Find where the given text appears and provide that cell's center as [x, y] coordinate. 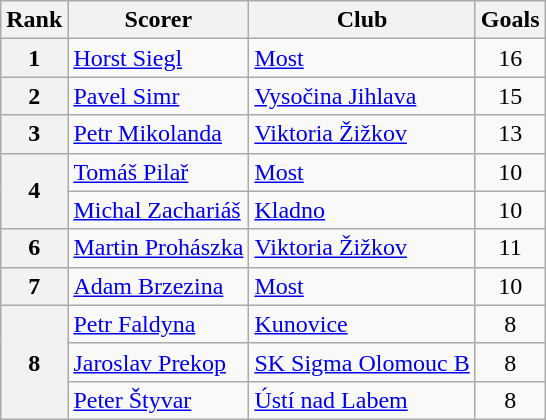
Horst Siegl [158, 58]
Goals [510, 20]
Kunovice [362, 324]
11 [510, 248]
Adam Brzezina [158, 286]
Club [362, 20]
SK Sigma Olomouc B [362, 362]
Scorer [158, 20]
Peter Štyvar [158, 400]
Martin Prohászka [158, 248]
3 [34, 134]
Ústí nad Labem [362, 400]
Vysočina Jihlava [362, 96]
Jaroslav Prekop [158, 362]
Pavel Simr [158, 96]
1 [34, 58]
6 [34, 248]
2 [34, 96]
15 [510, 96]
Rank [34, 20]
Michal Zachariáš [158, 210]
13 [510, 134]
4 [34, 191]
16 [510, 58]
Tomáš Pilař [158, 172]
Kladno [362, 210]
Petr Mikolanda [158, 134]
7 [34, 286]
Petr Faldyna [158, 324]
